Output the [x, y] coordinate of the center of the cell containing the given text.  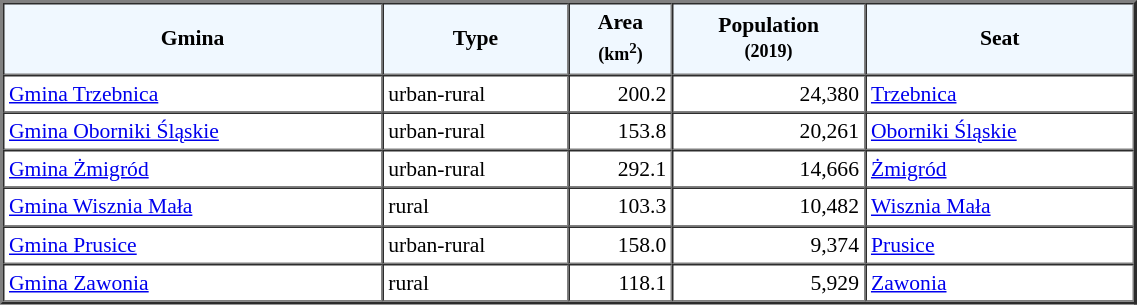
Prusice [1000, 245]
292.1 [621, 169]
Gmina Zawonia [192, 283]
158.0 [621, 245]
Gmina Trzebnica [192, 93]
Gmina [192, 38]
24,380 [768, 93]
10,482 [768, 207]
Gmina Wisznia Mała [192, 207]
Population(2019) [768, 38]
200.2 [621, 93]
Seat [1000, 38]
Żmigród [1000, 169]
Zawonia [1000, 283]
Type [475, 38]
Oborniki Śląskie [1000, 131]
Trzebnica [1000, 93]
Gmina Oborniki Śląskie [192, 131]
Gmina Żmigród [192, 169]
Area(km2) [621, 38]
Wisznia Mała [1000, 207]
153.8 [621, 131]
20,261 [768, 131]
118.1 [621, 283]
9,374 [768, 245]
14,666 [768, 169]
Gmina Prusice [192, 245]
103.3 [621, 207]
5,929 [768, 283]
